Scan for the cell matching the given text and deliver its [X, Y] coordinate at center. 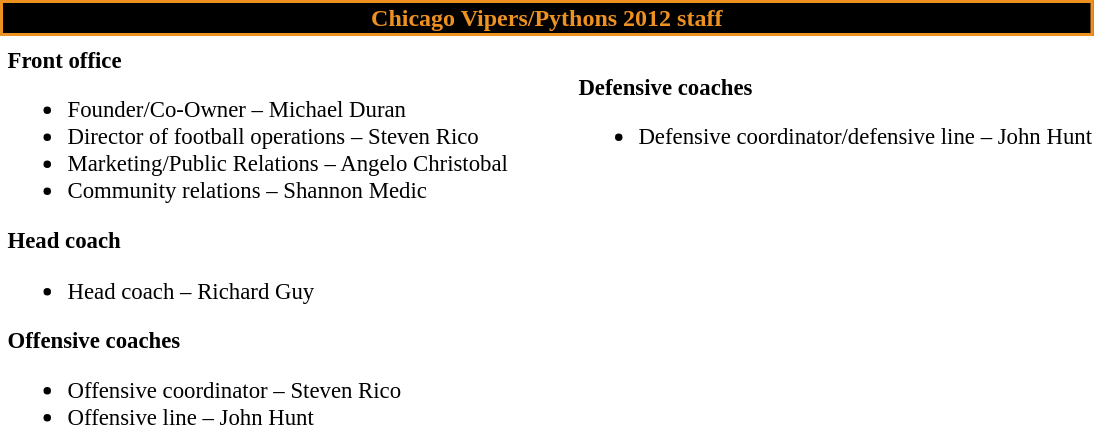
Chicago Vipers/Pythons 2012 staff [547, 18]
